Capture the cell that displays the provided text and extract its (x, y) central coordinate. 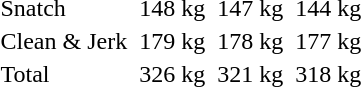
179 kg (172, 41)
178 kg (250, 41)
